Scan for the cell matching the given text and deliver its [X, Y] coordinate at center. 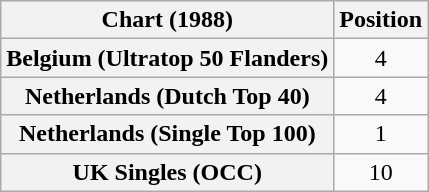
UK Singles (OCC) [168, 172]
1 [381, 134]
Netherlands (Single Top 100) [168, 134]
Chart (1988) [168, 20]
Position [381, 20]
Belgium (Ultratop 50 Flanders) [168, 58]
10 [381, 172]
Netherlands (Dutch Top 40) [168, 96]
